For the text-containing cell, return its midpoint in [x, y] coordinate format. 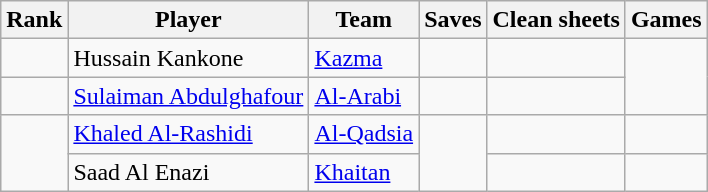
Hussain Kankone [188, 58]
Team [364, 20]
Kazma [364, 58]
Games [666, 20]
Clean sheets [556, 20]
Al-Arabi [364, 96]
Player [188, 20]
Sulaiman Abdulghafour [188, 96]
Rank [34, 20]
Al-Qadsia [364, 134]
Saad Al Enazi [188, 172]
Khaled Al-Rashidi [188, 134]
Khaitan [364, 172]
Saves [453, 20]
